For the text-containing cell, return its midpoint in [x, y] coordinate format. 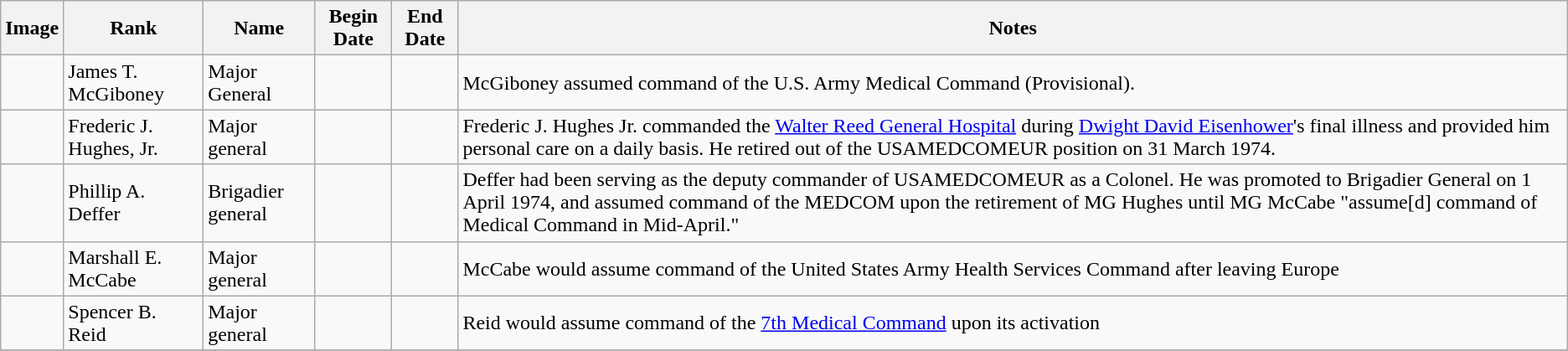
Reid would assume command of the 7th Medical Command upon its activation [1013, 323]
Spencer B. Reid [134, 323]
Notes [1013, 28]
Marshall E. McCabe [134, 268]
Image [32, 28]
End Date [426, 28]
Major General [260, 82]
Name [260, 28]
James T. McGiboney [134, 82]
McGiboney assumed command of the U.S. Army Medical Command (Provisional). [1013, 82]
Brigadier general [260, 203]
McCabe would assume command of the United States Army Health Services Command after leaving Europe [1013, 268]
Phillip A. Deffer [134, 203]
Begin Date [353, 28]
Rank [134, 28]
Frederic J. Hughes, Jr. [134, 137]
